Find where the given text appears and provide that cell's center as [x, y] coordinate. 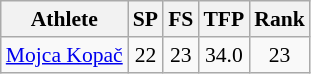
Mojca Kopač [64, 55]
Athlete [64, 19]
SP [146, 19]
FS [180, 19]
34.0 [224, 55]
TFP [224, 19]
22 [146, 55]
Rank [280, 19]
